Search for the cell housing the specified text and yield its [X, Y] center coordinate. 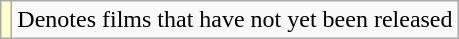
Denotes films that have not yet been released [235, 20]
